For the text-containing cell, return its midpoint in (X, Y) coordinate format. 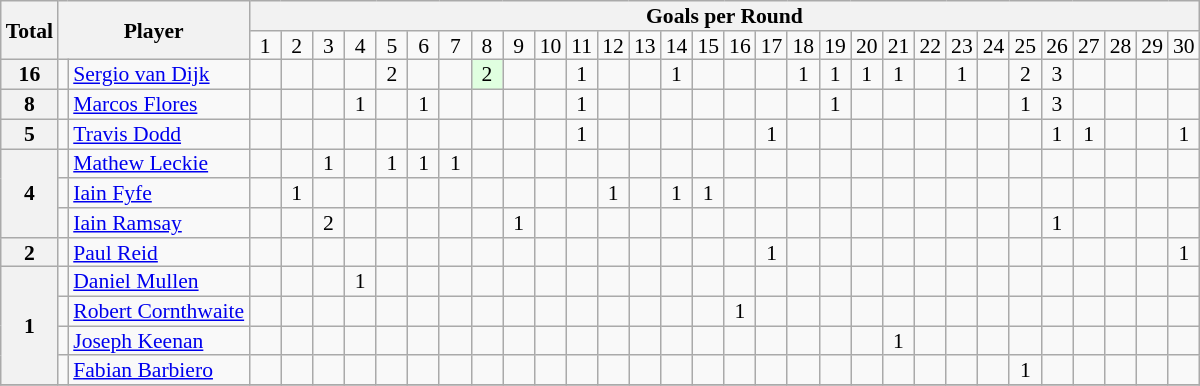
19 (835, 46)
13 (645, 46)
Fabian Barbiero (158, 371)
Iain Fyfe (158, 193)
Travis Dodd (158, 134)
9 (519, 46)
Robert Cornthwaite (158, 312)
Iain Ramsay (158, 223)
7 (455, 46)
Total (30, 30)
24 (994, 46)
17 (772, 46)
Paul Reid (158, 253)
12 (613, 46)
29 (1152, 46)
Marcos Flores (158, 105)
21 (899, 46)
15 (708, 46)
Player (154, 30)
26 (1057, 46)
Joseph Keenan (158, 341)
Sergio van Dijk (158, 75)
10 (551, 46)
22 (930, 46)
20 (867, 46)
30 (1184, 46)
18 (803, 46)
Daniel Mullen (158, 282)
14 (677, 46)
27 (1089, 46)
25 (1025, 46)
6 (424, 46)
23 (962, 46)
Mathew Leckie (158, 164)
Goals per Round (724, 16)
28 (1121, 46)
11 (582, 46)
